Determine the [X, Y] coordinate at the center of the cell enclosing the given text.  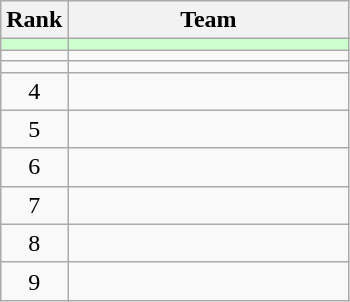
Team [208, 20]
8 [34, 243]
4 [34, 91]
7 [34, 205]
6 [34, 167]
5 [34, 129]
Rank [34, 20]
9 [34, 281]
